Find where the given text appears and provide that cell's center as (X, Y) coordinate. 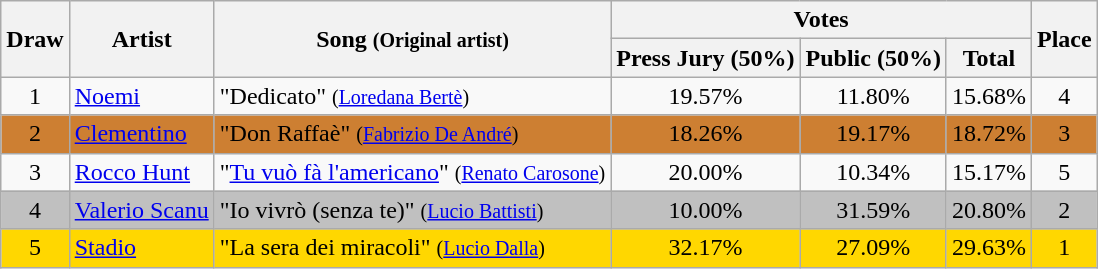
15.17% (988, 172)
Rocco Hunt (142, 172)
32.17% (706, 248)
10.34% (873, 172)
Press Jury (50%) (706, 58)
Stadio (142, 248)
18.26% (706, 134)
"Io vivrò (senza te)" (Lucio Battisti) (412, 210)
Total (988, 58)
Votes (822, 20)
"La sera dei miracoli" (Lucio Dalla) (412, 248)
19.57% (706, 96)
27.09% (873, 248)
18.72% (988, 134)
20.80% (988, 210)
11.80% (873, 96)
15.68% (988, 96)
"Don Raffaè" (Fabrizio De André) (412, 134)
Place (1064, 39)
20.00% (706, 172)
29.63% (988, 248)
"Dedicato" (Loredana Bertè) (412, 96)
Draw (35, 39)
Song (Original artist) (412, 39)
Clementino (142, 134)
19.17% (873, 134)
10.00% (706, 210)
31.59% (873, 210)
"Tu vuò fà l'americano" (Renato Carosone) (412, 172)
Public (50%) (873, 58)
Valerio Scanu (142, 210)
Artist (142, 39)
Noemi (142, 96)
